For the text-containing cell, return its midpoint in (X, Y) coordinate format. 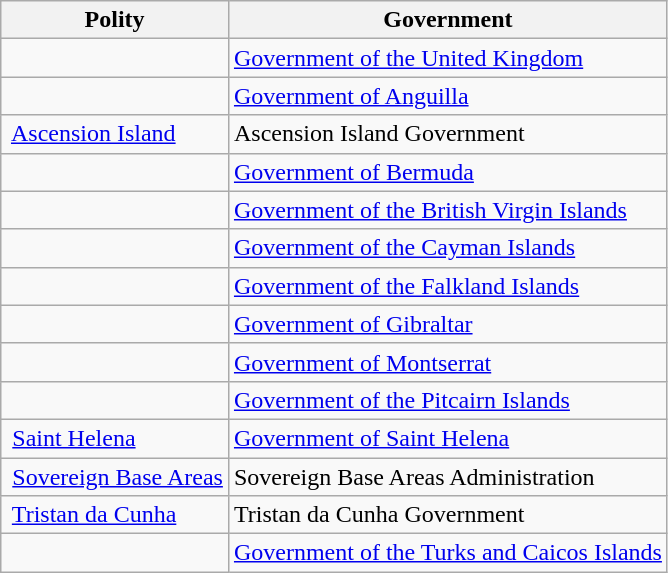
Government of the Cayman Islands (448, 248)
Polity (115, 20)
Sovereign Base Areas (115, 477)
Saint Helena (115, 438)
Government of Gibraltar (448, 324)
Government of the Falkland Islands (448, 286)
Ascension Island Government (448, 134)
Ascension Island (115, 134)
Government of the British Virgin Islands (448, 210)
Government of Bermuda (448, 172)
Government of Anguilla (448, 96)
Tristan da Cunha (115, 515)
Government of Montserrat (448, 362)
Government (448, 20)
Government of the Pitcairn Islands (448, 400)
Government of the Turks and Caicos Islands (448, 553)
Tristan da Cunha Government (448, 515)
Government of Saint Helena (448, 438)
Sovereign Base Areas Administration (448, 477)
Government of the United Kingdom (448, 58)
